Return (x, y) of the center of cell containing provided text 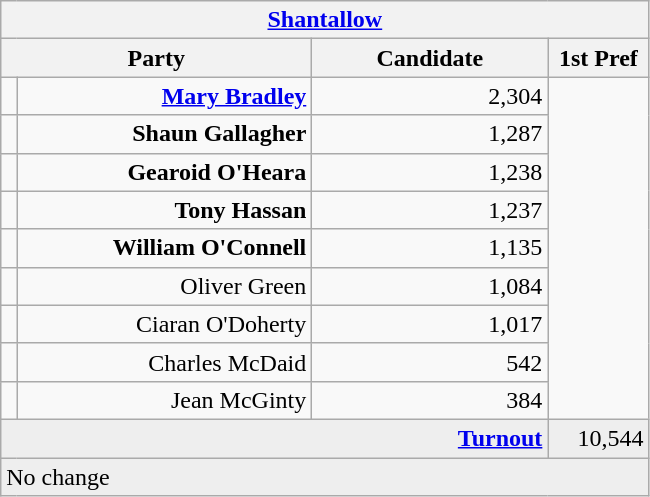
542 (430, 362)
10,544 (598, 438)
Turnout (274, 438)
1,135 (430, 248)
2,304 (430, 96)
384 (430, 400)
No change (325, 477)
Shantallow (325, 20)
Oliver Green (164, 286)
Tony Hassan (164, 210)
1,237 (430, 210)
Jean McGinty (164, 400)
1,238 (430, 172)
1,084 (430, 286)
Candidate (430, 58)
Ciaran O'Doherty (164, 324)
Mary Bradley (164, 96)
William O'Connell (164, 248)
1,287 (430, 134)
1st Pref (598, 58)
Shaun Gallagher (164, 134)
Charles McDaid (164, 362)
Gearoid O'Heara (164, 172)
Party (156, 58)
1,017 (430, 324)
